Return (x, y) of the center of cell containing provided text 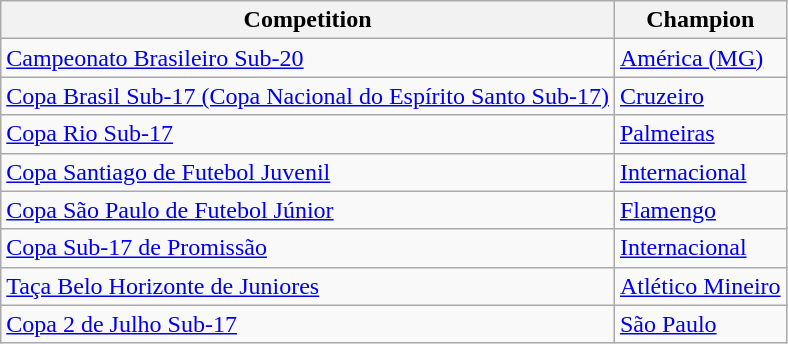
Copa Santiago de Futebol Juvenil (308, 172)
Flamengo (700, 210)
Taça Belo Horizonte de Juniores (308, 286)
Copa Rio Sub-17 (308, 134)
Atlético Mineiro (700, 286)
Competition (308, 20)
Champion (700, 20)
Copa Sub-17 de Promissão (308, 248)
São Paulo (700, 324)
América (MG) (700, 58)
Copa 2 de Julho Sub-17 (308, 324)
Campeonato Brasileiro Sub-20 (308, 58)
Copa São Paulo de Futebol Júnior (308, 210)
Palmeiras (700, 134)
Cruzeiro (700, 96)
Copa Brasil Sub-17 (Copa Nacional do Espírito Santo Sub-17) (308, 96)
